Pinpoint the cell where the given text exists, returning its [X, Y] midpoint coordinate. 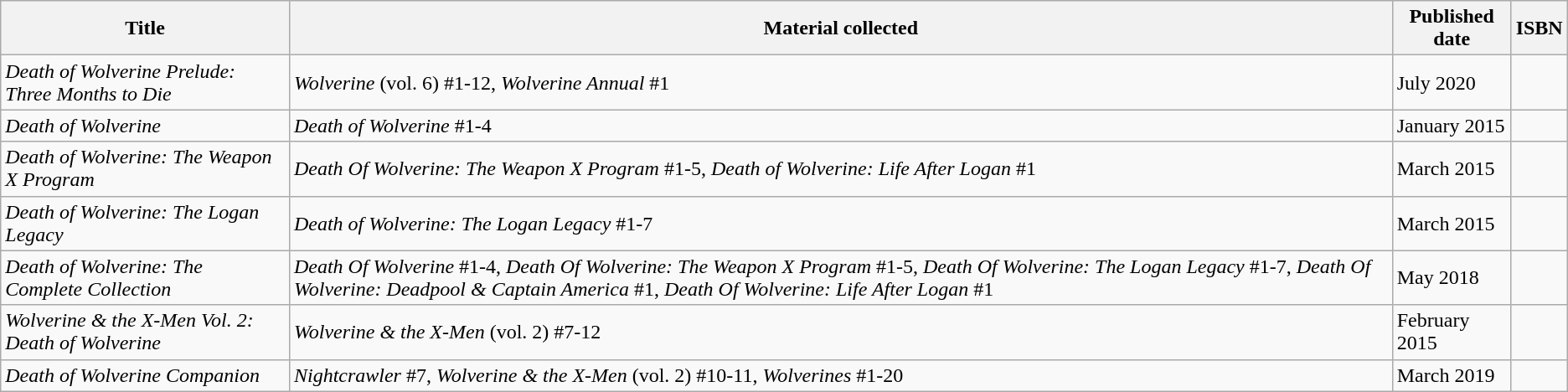
ISBN [1540, 28]
Death of Wolverine Companion [146, 375]
March 2019 [1452, 375]
Wolverine & the X-Men (vol. 2) #7-12 [841, 332]
Published date [1452, 28]
May 2018 [1452, 278]
Death of Wolverine [146, 126]
Death of Wolverine Prelude: Three Months to Die [146, 82]
Death of Wolverine: The Logan Legacy [146, 223]
Death of Wolverine: The Weapon X Program [146, 169]
Death of Wolverine: The Logan Legacy #1-7 [841, 223]
Death Of Wolverine: The Weapon X Program #1-5, Death of Wolverine: Life After Logan #1 [841, 169]
January 2015 [1452, 126]
July 2020 [1452, 82]
Death of Wolverine #1-4 [841, 126]
February 2015 [1452, 332]
Death of Wolverine: The Complete Collection [146, 278]
Wolverine & the X-Men Vol. 2: Death of Wolverine [146, 332]
Title [146, 28]
Material collected [841, 28]
Wolverine (vol. 6) #1-12, Wolverine Annual #1 [841, 82]
Nightcrawler #7, Wolverine & the X-Men (vol. 2) #10-11, Wolverines #1-20 [841, 375]
